From the cell containing the given text, extract its center point as (X, Y) coordinate. 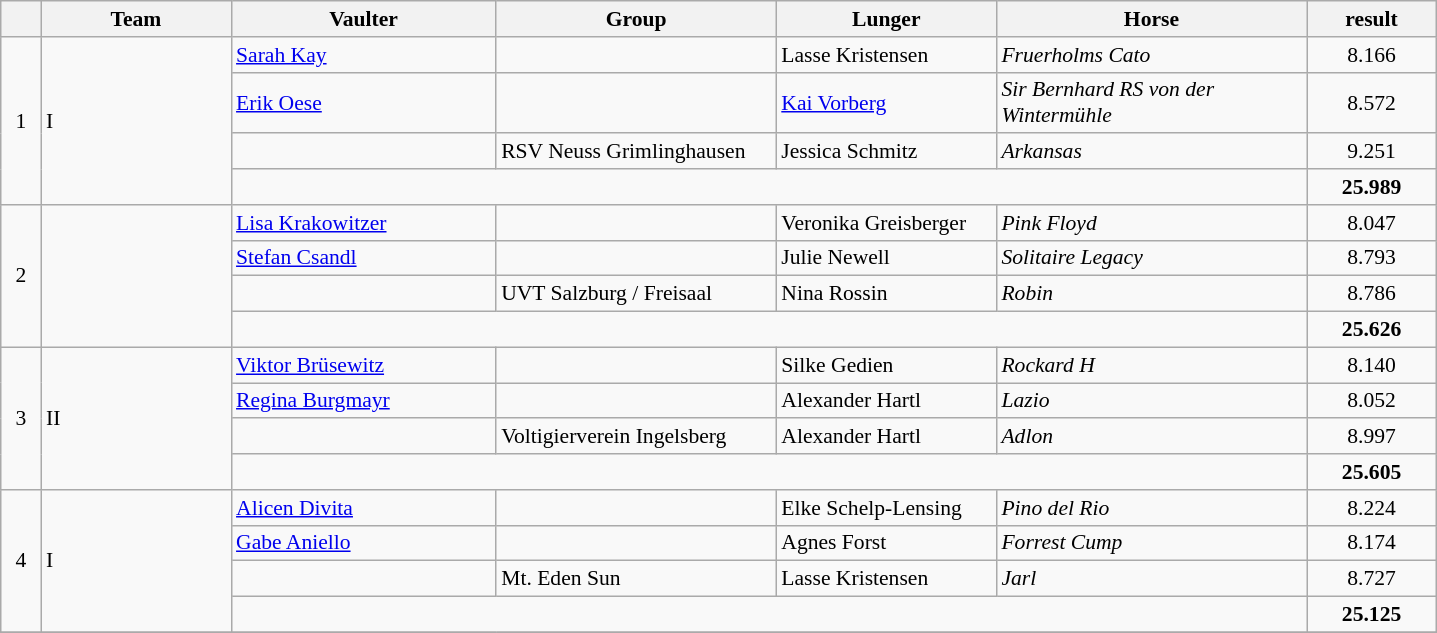
Robin (1151, 294)
1 (21, 121)
25.626 (1371, 330)
Mt. Eden Sun (636, 579)
9.251 (1371, 152)
Nina Rossin (886, 294)
8.997 (1371, 437)
Gabe Aniello (364, 543)
Lazio (1151, 401)
Veronika Greisberger (886, 223)
8.047 (1371, 223)
Sarah Kay (364, 55)
8.786 (1371, 294)
Voltigierverein Ingelsberg (636, 437)
Stefan Csandl (364, 258)
25.125 (1371, 615)
Rockard H (1151, 365)
RSV Neuss Grimlinghausen (636, 152)
Erik Oese (364, 102)
Kai Vorberg (886, 102)
Forrest Cump (1151, 543)
8.224 (1371, 508)
Fruerholms Cato (1151, 55)
Silke Gedien (886, 365)
result (1371, 19)
Pink Floyd (1151, 223)
3 (21, 418)
Elke Schelp-Lensing (886, 508)
Alicen Divita (364, 508)
Group (636, 19)
8.174 (1371, 543)
8.166 (1371, 55)
8.572 (1371, 102)
8.793 (1371, 258)
UVT Salzburg / Freisaal (636, 294)
8.140 (1371, 365)
Jessica Schmitz (886, 152)
Sir Bernhard RS von der Wintermühle (1151, 102)
Pino del Rio (1151, 508)
Jarl (1151, 579)
Regina Burgmayr (364, 401)
Team (136, 19)
2 (21, 276)
4 (21, 561)
25.605 (1371, 472)
Agnes Forst (886, 543)
25.989 (1371, 187)
8.727 (1371, 579)
II (136, 418)
Lunger (886, 19)
Arkansas (1151, 152)
8.052 (1371, 401)
Vaulter (364, 19)
Horse (1151, 19)
Adlon (1151, 437)
Julie Newell (886, 258)
Lisa Krakowitzer (364, 223)
Viktor Brüsewitz (364, 365)
Solitaire Legacy (1151, 258)
